For the text-containing cell, return its midpoint in (X, Y) coordinate format. 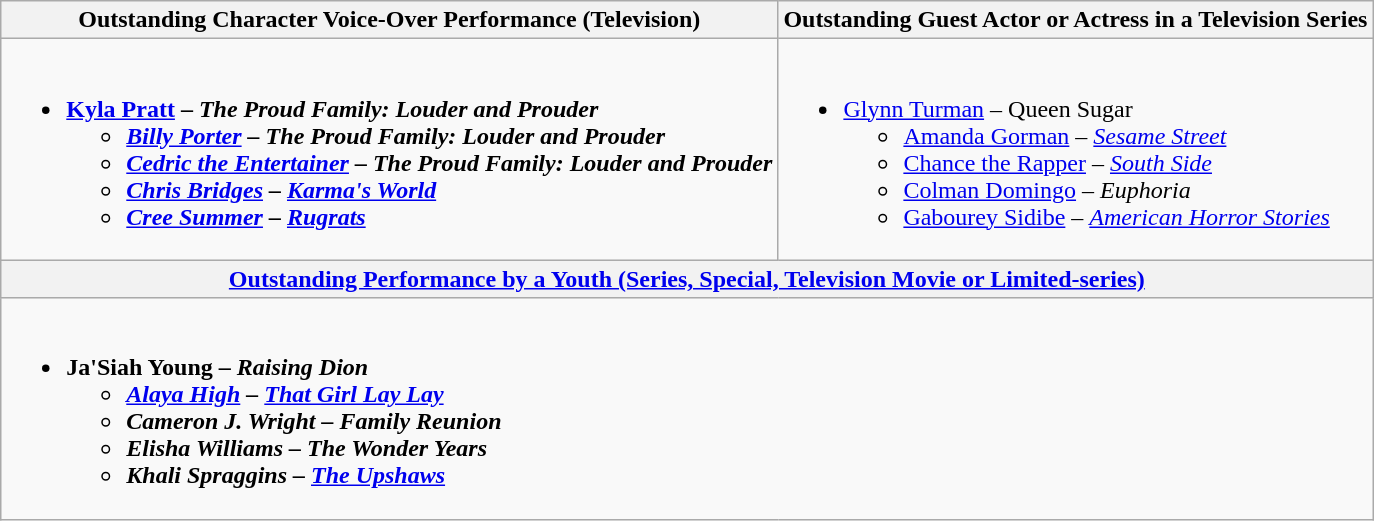
Outstanding Guest Actor or Actress in a Television Series (1076, 20)
Outstanding Character Voice-Over Performance (Television) (390, 20)
Outstanding Performance by a Youth (Series, Special, Television Movie or Limited-series) (687, 279)
